Capture the cell that displays the provided text and extract its [x, y] central coordinate. 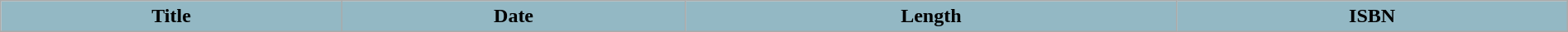
Title [172, 16]
Date [514, 16]
ISBN [1372, 16]
Length [931, 16]
